Detect which cell encompasses the target text, then output its [X, Y] center coordinate. 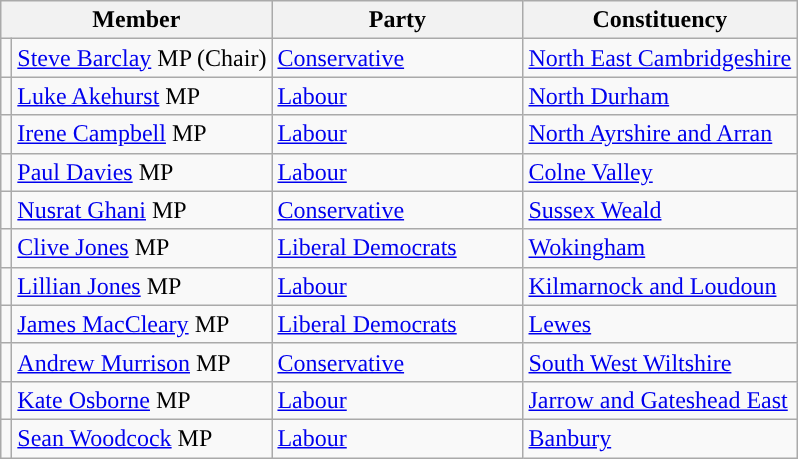
Member [136, 20]
North Durham [660, 96]
Luke Akehurst MP [142, 96]
Party [398, 20]
Nusrat Ghani MP [142, 210]
Lillian Jones MP [142, 286]
North East Cambridgeshire [660, 58]
Wokingham [660, 248]
Paul Davies MP [142, 172]
Constituency [660, 20]
Kate Osborne MP [142, 400]
Colne Valley [660, 172]
Lewes [660, 324]
Jarrow and Gateshead East [660, 400]
South West Wiltshire [660, 362]
Sussex Weald [660, 210]
James MacCleary MP [142, 324]
Clive Jones MP [142, 248]
Banbury [660, 438]
North Ayrshire and Arran [660, 134]
Irene Campbell MP [142, 134]
Steve Barclay MP (Chair) [142, 58]
Sean Woodcock MP [142, 438]
Andrew Murrison MP [142, 362]
Kilmarnock and Loudoun [660, 286]
